Identify which cell holds the provided text, then report its (x, y) central coordinate. 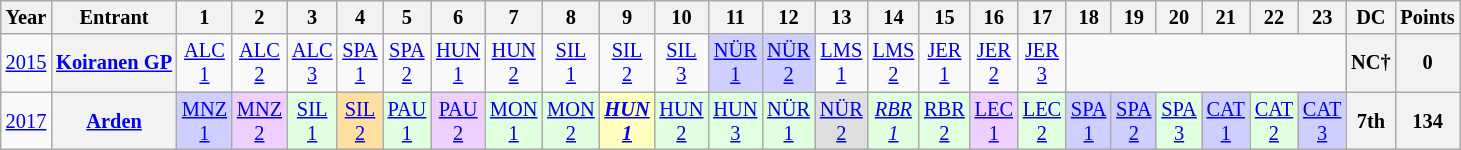
MNZ2 (260, 121)
8 (570, 17)
NC† (1370, 63)
14 (894, 17)
17 (1042, 17)
Points (1428, 17)
13 (842, 17)
CAT2 (1274, 121)
18 (1088, 17)
9 (628, 17)
7 (514, 17)
4 (360, 17)
Year (26, 17)
ALC2 (260, 63)
RBR1 (894, 121)
LMS1 (842, 63)
2015 (26, 63)
JER2 (994, 63)
MON2 (570, 121)
LEC1 (994, 121)
7th (1370, 121)
CAT3 (1322, 121)
LMS2 (894, 63)
SIL3 (682, 63)
HUN3 (735, 121)
Arden (114, 121)
19 (1134, 17)
5 (408, 17)
10 (682, 17)
134 (1428, 121)
DC (1370, 17)
1 (204, 17)
Koiranen GP (114, 63)
JER1 (944, 63)
11 (735, 17)
2 (260, 17)
16 (994, 17)
21 (1226, 17)
LEC2 (1042, 121)
12 (788, 17)
MNZ1 (204, 121)
22 (1274, 17)
SPA3 (1178, 121)
3 (312, 17)
0 (1428, 63)
6 (458, 17)
23 (1322, 17)
RBR2 (944, 121)
ALC1 (204, 63)
ALC3 (312, 63)
15 (944, 17)
CAT1 (1226, 121)
Entrant (114, 17)
PAU2 (458, 121)
JER3 (1042, 63)
2017 (26, 121)
20 (1178, 17)
MON1 (514, 121)
PAU1 (408, 121)
